Find where the given text appears and provide that cell's center as [x, y] coordinate. 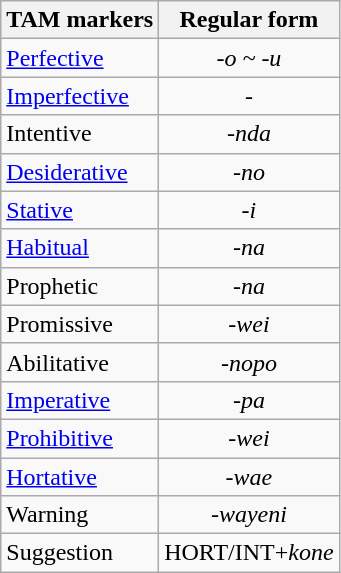
-i [249, 210]
Promissive [80, 324]
Imperative [80, 400]
-nopo [249, 362]
HORT/INT+kone [249, 553]
Stative [80, 210]
Intentive [80, 134]
Warning [80, 515]
Imperfective [80, 96]
-no [249, 172]
-o ~ -u [249, 58]
Regular form [249, 20]
Abilitative [80, 362]
TAM markers [80, 20]
-wae [249, 477]
Hortative [80, 477]
Perfective [80, 58]
- [249, 96]
Prohibitive [80, 438]
-pa [249, 400]
-wayeni [249, 515]
-nda [249, 134]
Suggestion [80, 553]
Prophetic [80, 286]
Desiderative [80, 172]
Habitual [80, 248]
